Output the [x, y] coordinate of the center of the cell containing the given text.  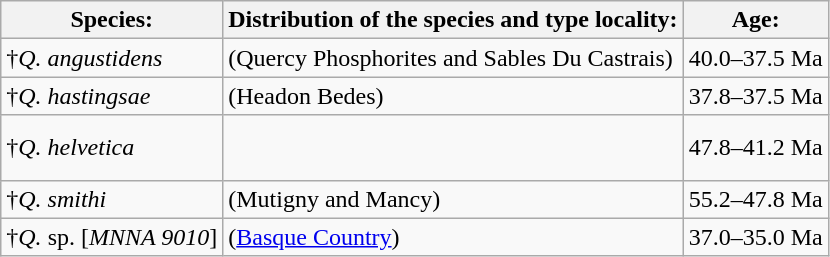
(Basque Country) [453, 237]
47.8–41.2 Ma [756, 148]
(Headon Bedes) [453, 96]
55.2–47.8 Ma [756, 199]
(Mutigny and Mancy) [453, 199]
Species: [112, 20]
Distribution of the species and type locality: [453, 20]
40.0–37.5 Ma [756, 58]
†Q. angustidens [112, 58]
37.0–35.0 Ma [756, 237]
†Q. hastingsae [112, 96]
†Q. smithi [112, 199]
37.8–37.5 Ma [756, 96]
†Q. sp. [MNNA 9010] [112, 237]
Age: [756, 20]
(Quercy Phosphorites and Sables Du Castrais) [453, 58]
†Q. helvetica [112, 148]
